Extract the (x, y) coordinate from the center of the cell holding the provided text.  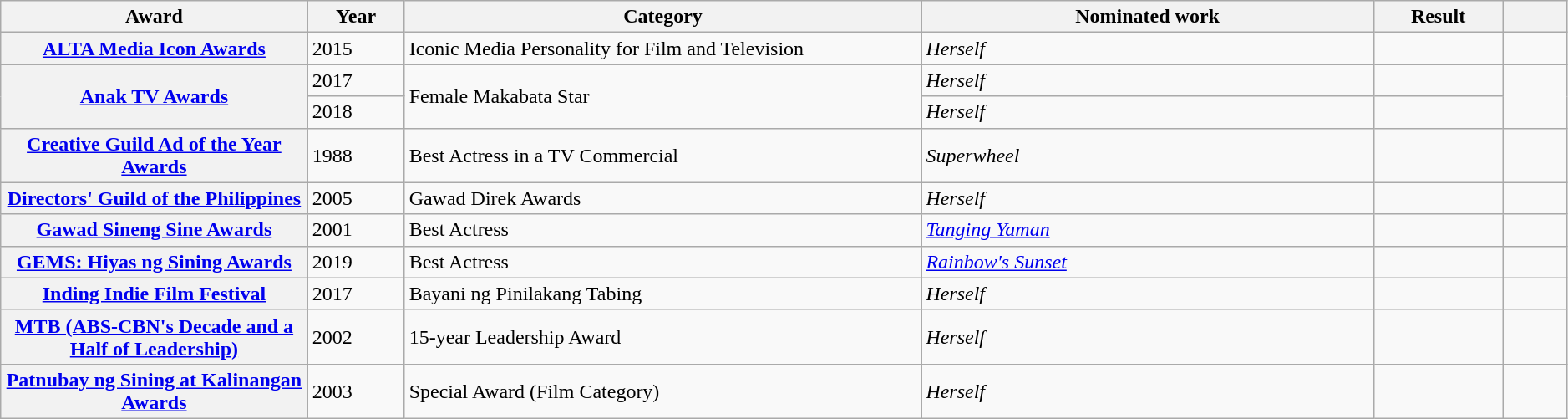
Anak TV Awards (154, 96)
Patnubay ng Sining at Kalinangan Awards (154, 391)
Special Award (Film Category) (663, 391)
Nominated work (1148, 17)
2015 (356, 49)
2018 (356, 112)
Award (154, 17)
1988 (356, 156)
Female Makabata Star (663, 96)
Best Actress in a TV Commercial (663, 156)
Directors' Guild of the Philippines (154, 198)
2019 (356, 262)
Superwheel (1148, 156)
Creative Guild Ad of the Year Awards (154, 156)
GEMS: Hiyas ng Sining Awards (154, 262)
Gawad Direk Awards (663, 198)
2001 (356, 230)
Rainbow's Sunset (1148, 262)
Tanging Yaman (1148, 230)
Category (663, 17)
MTB (ABS-CBN's Decade and a Half of Leadership) (154, 336)
15-year Leadership Award (663, 336)
Iconic Media Personality for Film and Television (663, 49)
Bayani ng Pinilakang Tabing (663, 294)
Year (356, 17)
ALTA Media Icon Awards (154, 49)
2003 (356, 391)
2005 (356, 198)
Inding Indie Film Festival (154, 294)
2002 (356, 336)
Result (1439, 17)
Gawad Sineng Sine Awards (154, 230)
